Return the [X, Y] coordinate for the center point of the cell that contains the specified text.  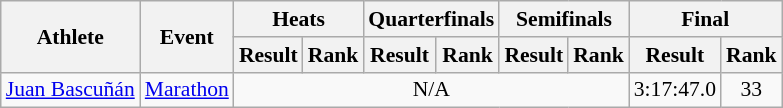
Final [706, 19]
N/A [432, 90]
Marathon [187, 90]
Juan Bascuñán [70, 90]
Quarterfinals [431, 19]
Athlete [70, 36]
Event [187, 36]
Semifinals [564, 19]
Heats [298, 19]
33 [752, 90]
3:17:47.0 [675, 90]
